Capture the cell that displays the provided text and extract its [x, y] central coordinate. 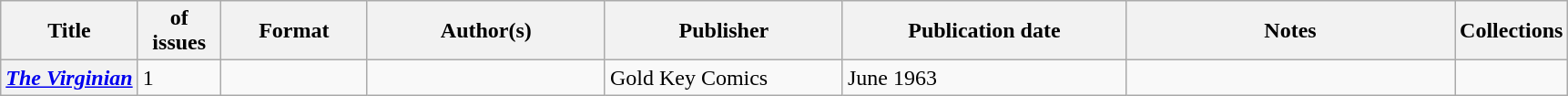
Notes [1289, 31]
Collections [1512, 31]
Publisher [723, 31]
Gold Key Comics [723, 78]
of issues [178, 31]
Publication date [983, 31]
Author(s) [486, 31]
Format [293, 31]
June 1963 [983, 78]
Title [69, 31]
The Virginian [69, 78]
1 [178, 78]
